Locate the cell with the specified text and output its [X, Y] center coordinate. 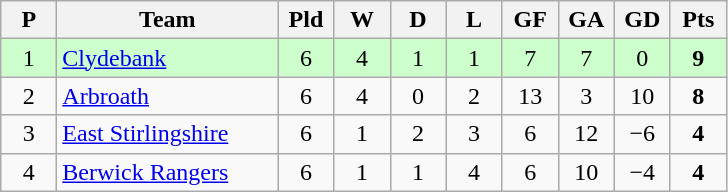
Pld [306, 20]
9 [698, 58]
L [474, 20]
GD [642, 20]
GA [586, 20]
D [418, 20]
Team [168, 20]
−6 [642, 134]
12 [586, 134]
Arbroath [168, 96]
Clydebank [168, 58]
GF [530, 20]
8 [698, 96]
W [362, 20]
P [29, 20]
Pts [698, 20]
East Stirlingshire [168, 134]
Berwick Rangers [168, 172]
−4 [642, 172]
13 [530, 96]
